Return [X, Y] of the center of cell containing provided text 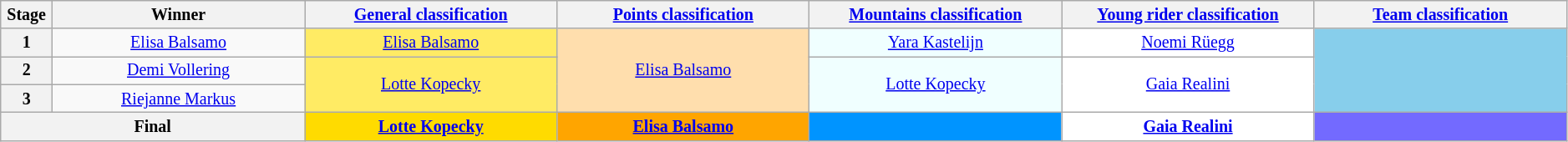
Mountains classification [936, 15]
General classification [431, 15]
Final [153, 127]
3 [27, 99]
Stage [27, 15]
Young rider classification [1188, 15]
2 [27, 70]
Riejanne Markus [179, 99]
Points classification [683, 15]
1 [27, 43]
Winner [179, 15]
Demi Vollering [179, 70]
Noemi Rüegg [1188, 43]
Team classification [1440, 15]
Yara Kastelijn [936, 43]
